Find where the given text appears and provide that cell's center as [x, y] coordinate. 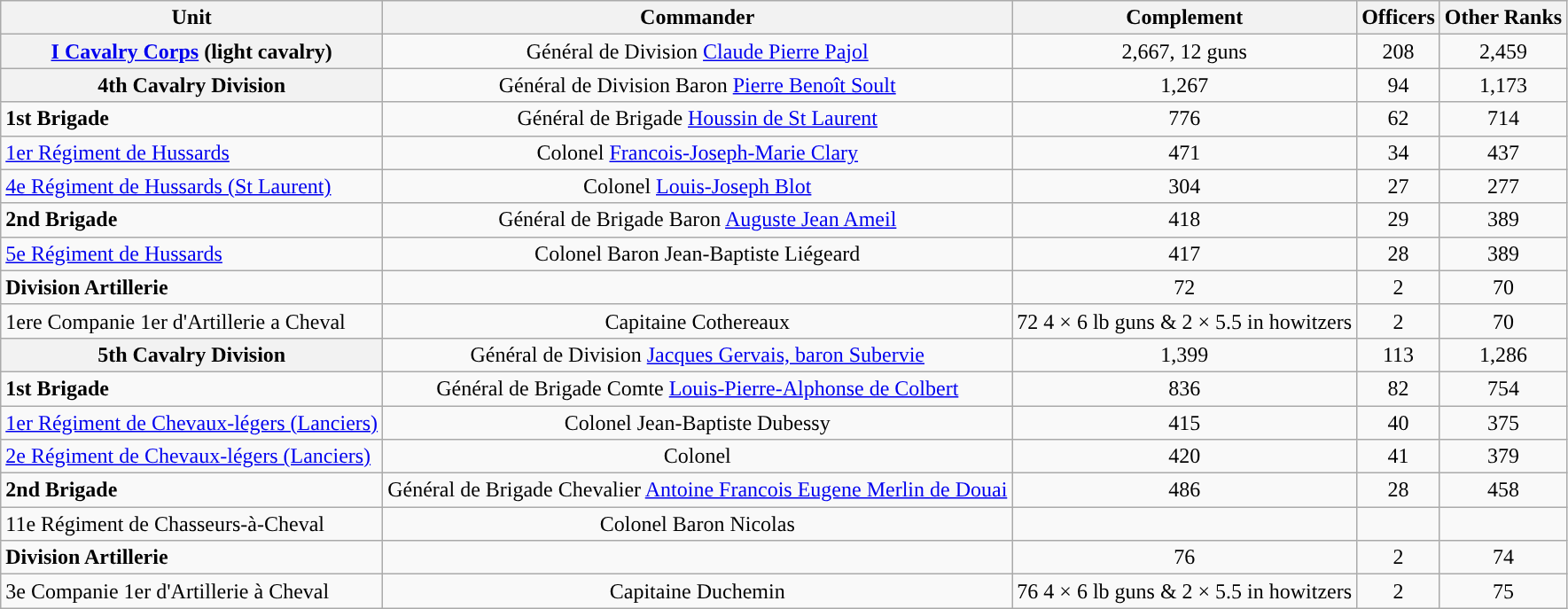
1,267 [1184, 85]
Général de Brigade Houssin de St Laurent [698, 119]
Général de Brigade Baron Auguste Jean Ameil [698, 220]
1,173 [1503, 85]
Général de Division Baron Pierre Benoît Soult [698, 85]
82 [1399, 388]
486 [1184, 490]
836 [1184, 388]
Général de Division Jacques Gervais, baron Subervie [698, 355]
Général de Brigade Comte Louis-Pierre-Alphonse de Colbert [698, 388]
2,459 [1503, 51]
277 [1503, 186]
Capitaine Cothereaux [698, 321]
62 [1399, 119]
420 [1184, 457]
34 [1399, 152]
Colonel Francois-Joseph-Marie Clary [698, 152]
379 [1503, 457]
Général de Division Claude Pierre Pajol [698, 51]
Colonel [698, 457]
4e Régiment de Hussards (St Laurent) [191, 186]
Colonel Baron Jean-Baptiste Liégeard [698, 254]
72 [1184, 287]
27 [1399, 186]
1er Régiment de Hussards [191, 152]
5th Cavalry Division [191, 355]
437 [1503, 152]
Capitaine Duchemin [698, 591]
Colonel Baron Nicolas [698, 524]
41 [1399, 457]
2,667, 12 guns [1184, 51]
208 [1399, 51]
1,286 [1503, 355]
5e Régiment de Hussards [191, 254]
415 [1184, 423]
776 [1184, 119]
Officers [1399, 18]
94 [1399, 85]
1,399 [1184, 355]
Commander [698, 18]
458 [1503, 490]
40 [1399, 423]
Général de Brigade Chevalier Antoine Francois Eugene Merlin de Douai [698, 490]
714 [1503, 119]
Colonel Louis-Joseph Blot [698, 186]
2e Régiment de Chevaux-légers (Lanciers) [191, 457]
76 4 × 6 lb guns & 2 × 5.5 in howitzers [1184, 591]
3e Companie 1er d'Artillerie à Cheval [191, 591]
418 [1184, 220]
Colonel Jean-Baptiste Dubessy [698, 423]
Unit [191, 18]
74 [1503, 558]
76 [1184, 558]
304 [1184, 186]
Complement [1184, 18]
4th Cavalry Division [191, 85]
Other Ranks [1503, 18]
29 [1399, 220]
471 [1184, 152]
1er Régiment de Chevaux-légers (Lanciers) [191, 423]
I Cavalry Corps (light cavalry) [191, 51]
113 [1399, 355]
375 [1503, 423]
72 4 × 6 lb guns & 2 × 5.5 in howitzers [1184, 321]
754 [1503, 388]
11e Régiment de Chasseurs-à-Cheval [191, 524]
417 [1184, 254]
1ere Companie 1er d'Artillerie a Cheval [191, 321]
75 [1503, 591]
